Return (X, Y) of the center of cell containing provided text 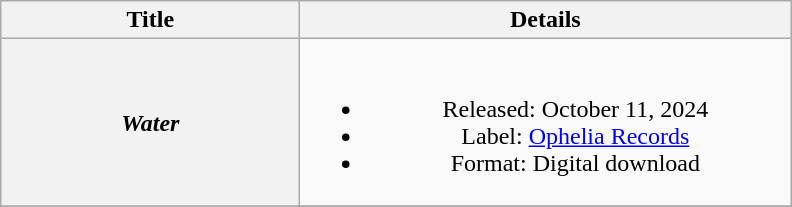
Water (150, 122)
Details (546, 20)
Title (150, 20)
Released: October 11, 2024 Label: Ophelia RecordsFormat: Digital download (546, 122)
